Capture the cell that displays the provided text and extract its (X, Y) central coordinate. 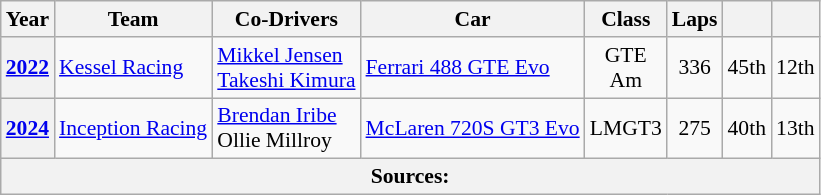
275 (695, 128)
2024 (28, 128)
Laps (695, 19)
40th (748, 128)
Team (133, 19)
Mikkel Jensen Takeshi Kimura (286, 68)
13th (796, 128)
Inception Racing (133, 128)
Brendan Iribe Ollie Millroy (286, 128)
Car (473, 19)
336 (695, 68)
Ferrari 488 GTE Evo (473, 68)
45th (748, 68)
Kessel Racing (133, 68)
LMGT3 (626, 128)
Year (28, 19)
Class (626, 19)
12th (796, 68)
GTEAm (626, 68)
2022 (28, 68)
Co-Drivers (286, 19)
Sources: (410, 177)
McLaren 720S GT3 Evo (473, 128)
